Search for the cell housing the specified text and yield its [X, Y] center coordinate. 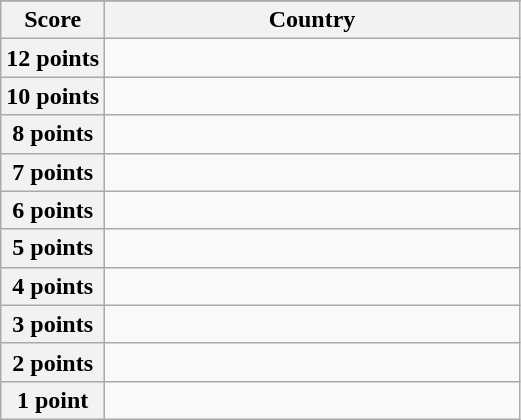
7 points [53, 172]
12 points [53, 58]
1 point [53, 400]
3 points [53, 324]
10 points [53, 96]
Country [312, 20]
5 points [53, 248]
8 points [53, 134]
4 points [53, 286]
Score [53, 20]
2 points [53, 362]
6 points [53, 210]
